Search for the cell housing the specified text and yield its [X, Y] center coordinate. 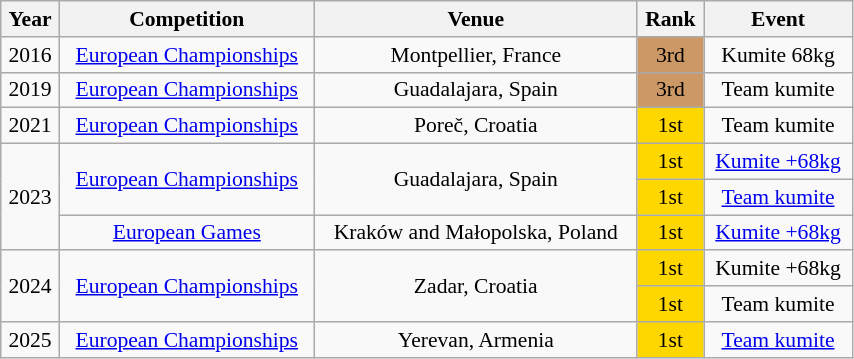
2019 [30, 90]
Kraków and Małopolska, Poland [476, 233]
Venue [476, 19]
Kumite 68kg [778, 55]
Rank [670, 19]
Montpellier, France [476, 55]
European Games [186, 233]
2023 [30, 198]
Zadar, Croatia [476, 286]
2016 [30, 55]
Year [30, 19]
2024 [30, 286]
Event [778, 19]
Yerevan, Armenia [476, 340]
2021 [30, 126]
Competition [186, 19]
Poreč, Croatia [476, 126]
2025 [30, 340]
